Extract the (x, y) coordinate from the center of the cell holding the provided text.  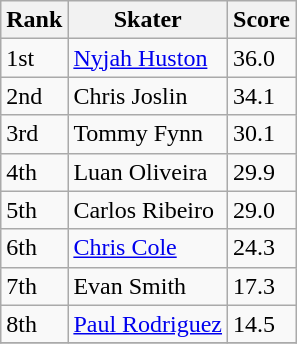
Nyjah Huston (148, 58)
3rd (34, 134)
29.9 (262, 172)
14.5 (262, 324)
8th (34, 324)
30.1 (262, 134)
29.0 (262, 210)
1st (34, 58)
Luan Oliveira (148, 172)
Tommy Fynn (148, 134)
17.3 (262, 286)
Rank (34, 20)
5th (34, 210)
24.3 (262, 248)
Chris Joslin (148, 96)
Skater (148, 20)
36.0 (262, 58)
4th (34, 172)
Paul Rodriguez (148, 324)
2nd (34, 96)
Evan Smith (148, 286)
7th (34, 286)
Score (262, 20)
Chris Cole (148, 248)
6th (34, 248)
34.1 (262, 96)
Carlos Ribeiro (148, 210)
